For the text-containing cell, return its midpoint in (x, y) coordinate format. 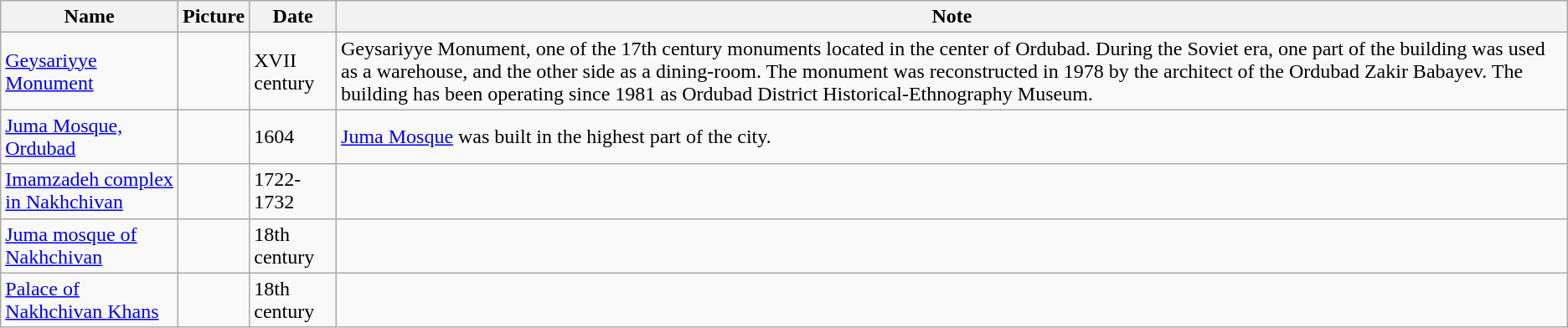
1604 (293, 137)
Note (952, 17)
Juma Mosque was built in the highest part of the city. (952, 137)
Picture (213, 17)
Geysariyye Monument (90, 71)
Imamzadeh complex in Nakhchivan (90, 191)
1722-1732 (293, 191)
Juma mosque of Nakhchivan (90, 246)
Name (90, 17)
Palace of Nakhchivan Khans (90, 300)
XVII century (293, 71)
Juma Mosque, Ordubad (90, 137)
Date (293, 17)
